Return the (X, Y) coordinate for the center point of the cell that contains the specified text.  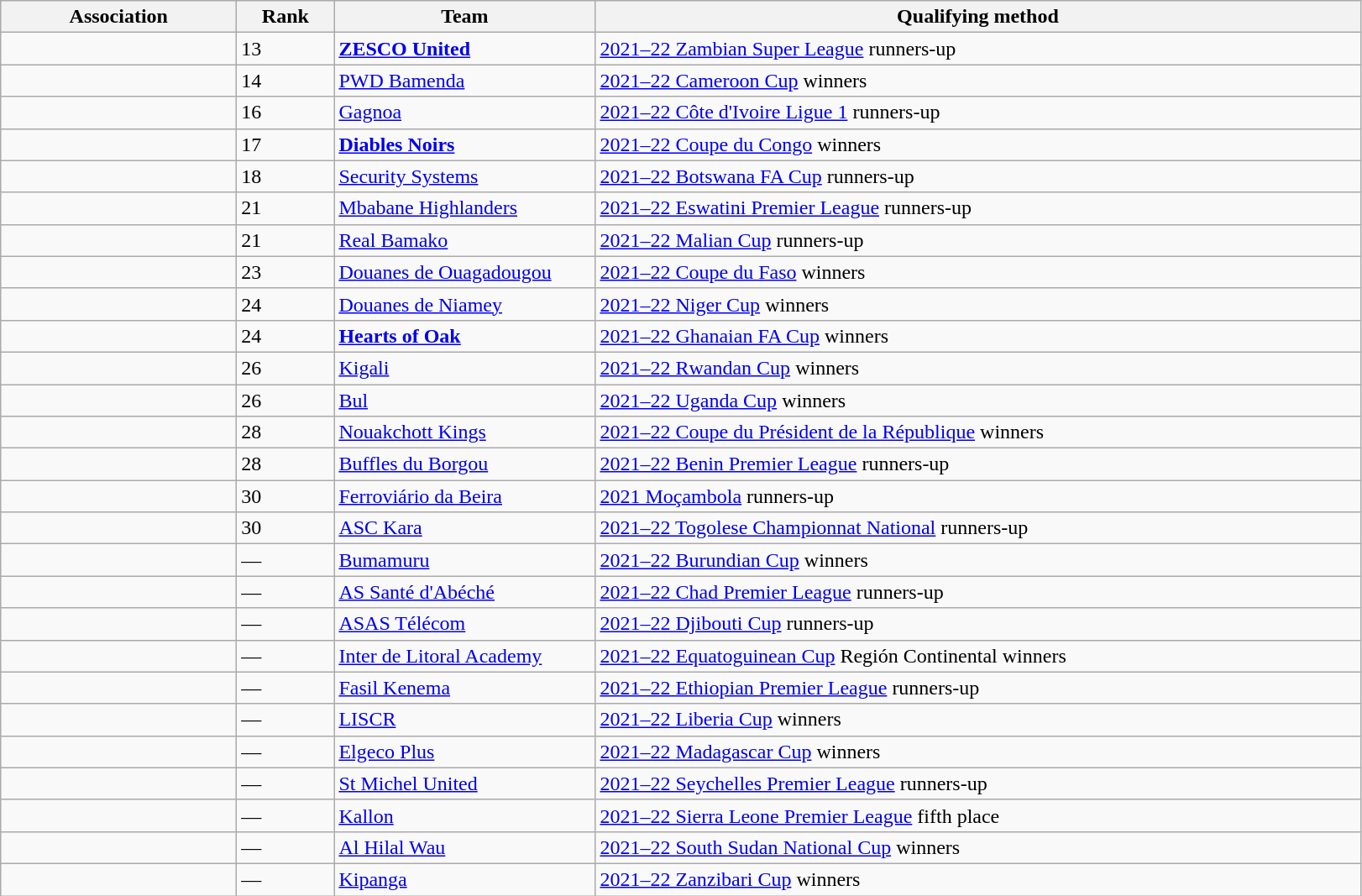
ASC Kara (465, 528)
2021 Moçambola runners-up (977, 496)
AS Santé d'Abéché (465, 592)
2021–22 Burundian Cup winners (977, 560)
Bul (465, 401)
Fasil Kenema (465, 688)
2021–22 Malian Cup runners-up (977, 240)
Buffles du Borgou (465, 464)
2021–22 Benin Premier League runners-up (977, 464)
Douanes de Niamey (465, 304)
Gagnoa (465, 113)
2021–22 Ghanaian FA Cup winners (977, 336)
Al Hilal Wau (465, 847)
Mbabane Highlanders (465, 208)
16 (285, 113)
2021–22 Côte d'Ivoire Ligue 1 runners-up (977, 113)
Qualifying method (977, 17)
Elgeco Plus (465, 752)
2021–22 Chad Premier League runners-up (977, 592)
Association (119, 17)
2021–22 Seychelles Premier League runners-up (977, 783)
2021–22 Liberia Cup winners (977, 720)
ZESCO United (465, 49)
2021–22 Coupe du Faso winners (977, 272)
2021–22 Sierra Leone Premier League fifth place (977, 815)
13 (285, 49)
17 (285, 144)
Kallon (465, 815)
Security Systems (465, 176)
Kigali (465, 368)
Nouakchott Kings (465, 432)
Kipanga (465, 879)
Bumamuru (465, 560)
Real Bamako (465, 240)
Inter de Litoral Academy (465, 656)
14 (285, 81)
2021–22 Djibouti Cup runners-up (977, 624)
2021–22 Coupe du Président de la République winners (977, 432)
Team (465, 17)
Rank (285, 17)
2021–22 Rwandan Cup winners (977, 368)
2021–22 Equatoguinean Cup Región Continental winners (977, 656)
LISCR (465, 720)
2021–22 Zanzibari Cup winners (977, 879)
2021–22 Eswatini Premier League runners-up (977, 208)
Diables Noirs (465, 144)
St Michel United (465, 783)
23 (285, 272)
Hearts of Oak (465, 336)
18 (285, 176)
2021–22 Ethiopian Premier League runners-up (977, 688)
2021–22 Niger Cup winners (977, 304)
PWD Bamenda (465, 81)
2021–22 Uganda Cup winners (977, 401)
2021–22 Botswana FA Cup runners-up (977, 176)
2021–22 Togolese Championnat National runners-up (977, 528)
Ferroviário da Beira (465, 496)
2021–22 Zambian Super League runners-up (977, 49)
2021–22 Cameroon Cup winners (977, 81)
2021–22 Coupe du Congo winners (977, 144)
2021–22 Madagascar Cup winners (977, 752)
2021–22 South Sudan National Cup winners (977, 847)
Douanes de Ouagadougou (465, 272)
ASAS Télécom (465, 624)
